Determine the (X, Y) coordinate at the center of the cell enclosing the given text.  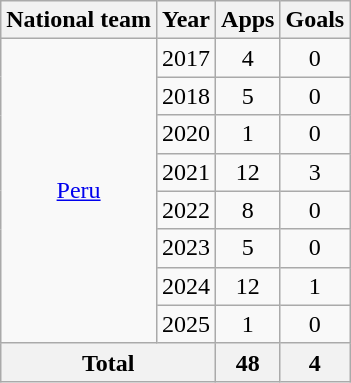
Goals (315, 20)
Total (108, 362)
Peru (79, 191)
2017 (186, 58)
2022 (186, 210)
3 (315, 172)
48 (248, 362)
2021 (186, 172)
2024 (186, 286)
2018 (186, 96)
2023 (186, 248)
2025 (186, 324)
8 (248, 210)
2020 (186, 134)
Apps (248, 20)
National team (79, 20)
Year (186, 20)
